For the text-containing cell, return its midpoint in (x, y) coordinate format. 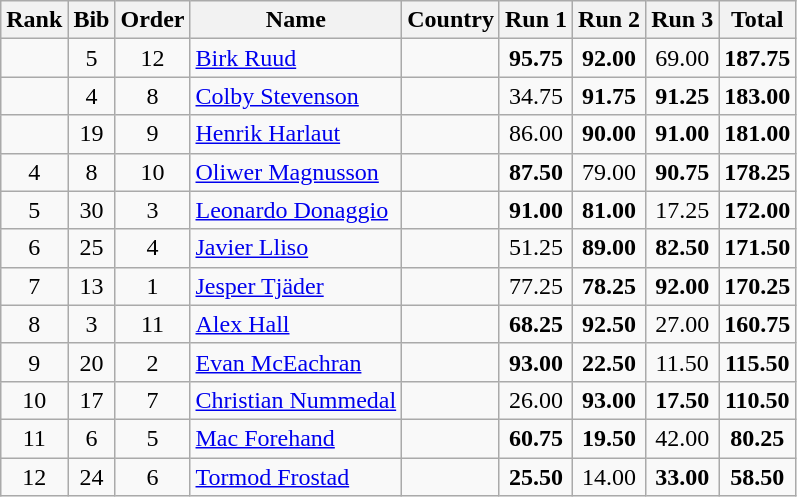
81.00 (610, 210)
24 (92, 477)
17.50 (682, 400)
20 (92, 362)
Colby Stevenson (296, 96)
78.25 (610, 286)
14.00 (610, 477)
80.25 (758, 438)
27.00 (682, 324)
33.00 (682, 477)
Evan McEachran (296, 362)
90.00 (610, 134)
Mac Forehand (296, 438)
95.75 (536, 58)
26.00 (536, 400)
25 (92, 248)
171.50 (758, 248)
42.00 (682, 438)
87.50 (536, 172)
91.75 (610, 96)
Leonardo Donaggio (296, 210)
Christian Nummedal (296, 400)
79.00 (610, 172)
17.25 (682, 210)
160.75 (758, 324)
68.25 (536, 324)
181.00 (758, 134)
Name (296, 20)
19.50 (610, 438)
110.50 (758, 400)
13 (92, 286)
Alex Hall (296, 324)
60.75 (536, 438)
58.50 (758, 477)
Rank (34, 20)
92.50 (610, 324)
Oliwer Magnusson (296, 172)
86.00 (536, 134)
Birk Ruud (296, 58)
Bib (92, 20)
2 (152, 362)
30 (92, 210)
Henrik Harlaut (296, 134)
Order (152, 20)
89.00 (610, 248)
170.25 (758, 286)
77.25 (536, 286)
69.00 (682, 58)
22.50 (610, 362)
Run 2 (610, 20)
17 (92, 400)
183.00 (758, 96)
Country (451, 20)
91.25 (682, 96)
Jesper Tjäder (296, 286)
Javier Lliso (296, 248)
34.75 (536, 96)
25.50 (536, 477)
1 (152, 286)
178.25 (758, 172)
187.75 (758, 58)
115.50 (758, 362)
Tormod Frostad (296, 477)
90.75 (682, 172)
172.00 (758, 210)
19 (92, 134)
82.50 (682, 248)
Run 3 (682, 20)
51.25 (536, 248)
Run 1 (536, 20)
11.50 (682, 362)
Total (758, 20)
